Extract the [X, Y] coordinate from the center of the cell holding the provided text.  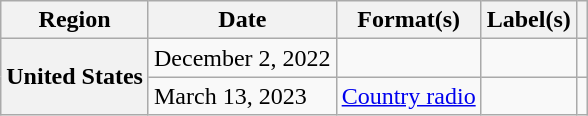
December 2, 2022 [242, 58]
Date [242, 20]
Label(s) [528, 20]
March 13, 2023 [242, 96]
Country radio [408, 96]
Format(s) [408, 20]
Region [75, 20]
United States [75, 77]
